Output the (X, Y) coordinate of the center of the cell containing the given text.  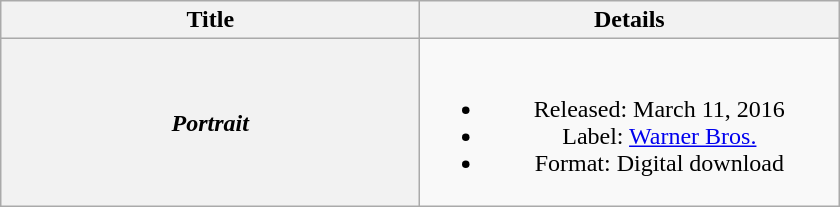
Released: March 11, 2016Label: Warner Bros.Format: Digital download (630, 122)
Title (210, 20)
Portrait (210, 122)
Details (630, 20)
